For the text-containing cell, return its midpoint in (x, y) coordinate format. 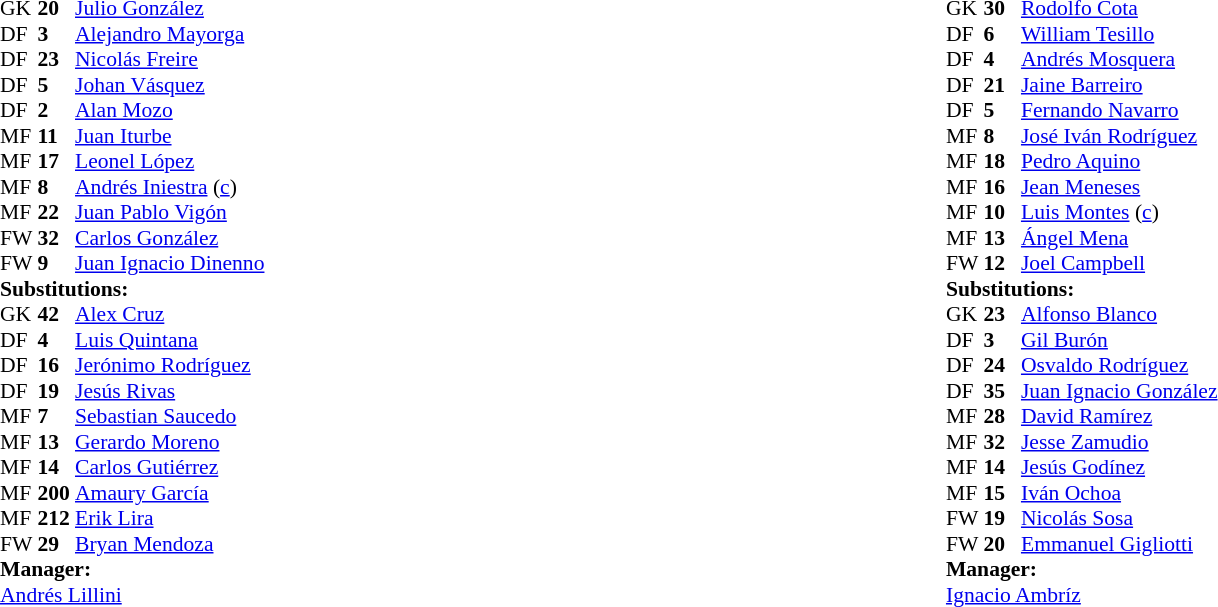
Alan Mozo (170, 111)
18 (1002, 161)
6 (1002, 34)
Andrés Iniestra (c) (170, 187)
35 (1002, 391)
Nicolás Freire (170, 59)
Carlos González (170, 238)
24 (1002, 365)
42 (57, 315)
2 (57, 111)
Jerónimo Rodríguez (170, 365)
Andrés Mosquera (1120, 59)
Fernando Navarro (1120, 111)
Ángel Mena (1120, 238)
21 (1002, 85)
9 (57, 263)
22 (57, 213)
Pedro Aquino (1120, 161)
Joel Campbell (1120, 263)
Alex Cruz (170, 315)
12 (1002, 263)
Jesse Zamudio (1120, 442)
Emmanuel Gigliotti (1120, 544)
Jaine Barreiro (1120, 85)
Juan Ignacio González (1120, 391)
17 (57, 161)
Leonel López (170, 161)
11 (57, 136)
Iván Ochoa (1120, 493)
Alfonso Blanco (1120, 315)
Gerardo Moreno (170, 442)
David Ramírez (1120, 417)
29 (57, 544)
200 (57, 493)
Amaury García (170, 493)
Alejandro Mayorga (170, 34)
Gil Burón (1120, 340)
10 (1002, 213)
20 (1002, 544)
212 (57, 519)
Nicolás Sosa (1120, 519)
Luis Montes (c) (1120, 213)
Juan Ignacio Dinenno (170, 263)
Jean Meneses (1120, 187)
Juan Iturbe (170, 136)
15 (1002, 493)
William Tesillo (1120, 34)
Juan Pablo Vigón (170, 213)
Luis Quintana (170, 340)
Carlos Gutiérrez (170, 467)
Sebastian Saucedo (170, 417)
Bryan Mendoza (170, 544)
Johan Vásquez (170, 85)
Jesús Rivas (170, 391)
José Iván Rodríguez (1120, 136)
7 (57, 417)
Osvaldo Rodríguez (1120, 365)
Jesús Godínez (1120, 467)
Erik Lira (170, 519)
28 (1002, 417)
